Identify which cell holds the provided text, then report its (X, Y) central coordinate. 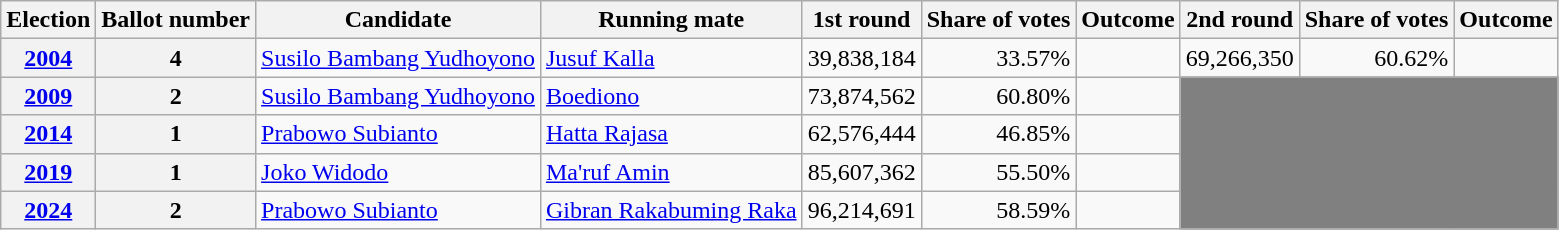
Ma'ruf Amin (671, 172)
Election (48, 20)
39,838,184 (862, 58)
96,214,691 (862, 210)
Joko Widodo (398, 172)
2014 (48, 134)
2024 (48, 210)
1st round (862, 20)
Candidate (398, 20)
58.59% (998, 210)
2nd round (1240, 20)
Boediono (671, 96)
73,874,562 (862, 96)
55.50% (998, 172)
85,607,362 (862, 172)
Jusuf Kalla (671, 58)
2009 (48, 96)
Gibran Rakabuming Raka (671, 210)
Ballot number (176, 20)
60.62% (1376, 58)
60.80% (998, 96)
Running mate (671, 20)
69,266,350 (1240, 58)
62,576,444 (862, 134)
Hatta Rajasa (671, 134)
33.57% (998, 58)
46.85% (998, 134)
2019 (48, 172)
2004 (48, 58)
4 (176, 58)
